Pinpoint the cell where the given text exists, returning its [x, y] midpoint coordinate. 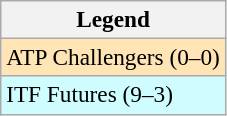
ATP Challengers (0–0) [114, 57]
Legend [114, 19]
ITF Futures (9–3) [114, 95]
